Scan for the cell matching the given text and deliver its [X, Y] coordinate at center. 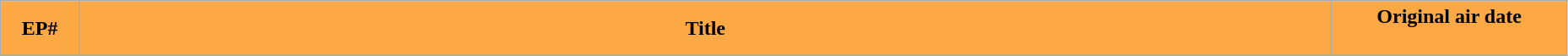
EP# [40, 29]
Original air date [1449, 29]
Title [705, 29]
